Pinpoint the cell where the given text exists, returning its (X, Y) midpoint coordinate. 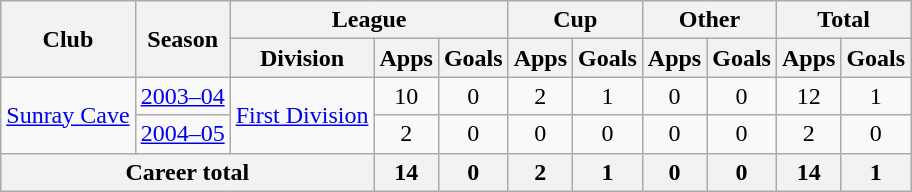
12 (808, 96)
Division (302, 58)
Career total (188, 172)
2004–05 (182, 134)
League (369, 20)
First Division (302, 115)
Season (182, 39)
Other (709, 20)
Cup (575, 20)
Club (68, 39)
Sunray Cave (68, 115)
2003–04 (182, 96)
Total (843, 20)
10 (406, 96)
